Determine the [x, y] coordinate at the center of the cell enclosing the given text.  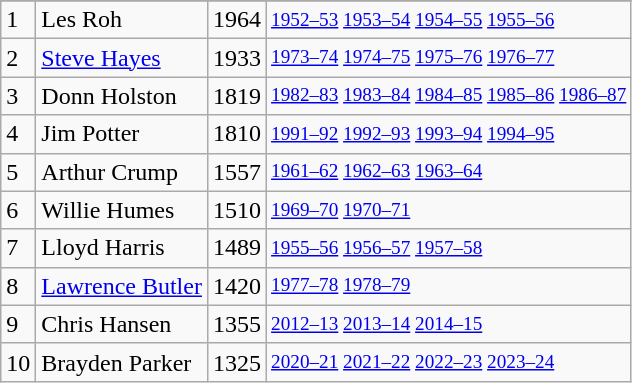
3 [18, 96]
10 [18, 362]
7 [18, 248]
1982–83 1983–84 1984–85 1985–86 1986–87 [449, 96]
1964 [236, 20]
Arthur Crump [122, 172]
Chris Hansen [122, 324]
1420 [236, 286]
1489 [236, 248]
1810 [236, 134]
1977–78 1978–79 [449, 286]
1510 [236, 210]
Jim Potter [122, 134]
6 [18, 210]
5 [18, 172]
Lloyd Harris [122, 248]
Les Roh [122, 20]
9 [18, 324]
1819 [236, 96]
1933 [236, 58]
Willie Humes [122, 210]
2 [18, 58]
1961–62 1962–63 1963–64 [449, 172]
Steve Hayes [122, 58]
1 [18, 20]
1991–92 1992–93 1993–94 1994–95 [449, 134]
1973–74 1974–75 1975–76 1976–77 [449, 58]
1325 [236, 362]
4 [18, 134]
8 [18, 286]
1557 [236, 172]
2012–13 2013–14 2014–15 [449, 324]
1955–56 1956–57 1957–58 [449, 248]
2020–21 2021–22 2022–23 2023–24 [449, 362]
Donn Holston [122, 96]
Brayden Parker [122, 362]
1952–53 1953–54 1954–55 1955–56 [449, 20]
Lawrence Butler [122, 286]
1969–70 1970–71 [449, 210]
1355 [236, 324]
